Pinpoint the cell where the given text exists, returning its (X, Y) midpoint coordinate. 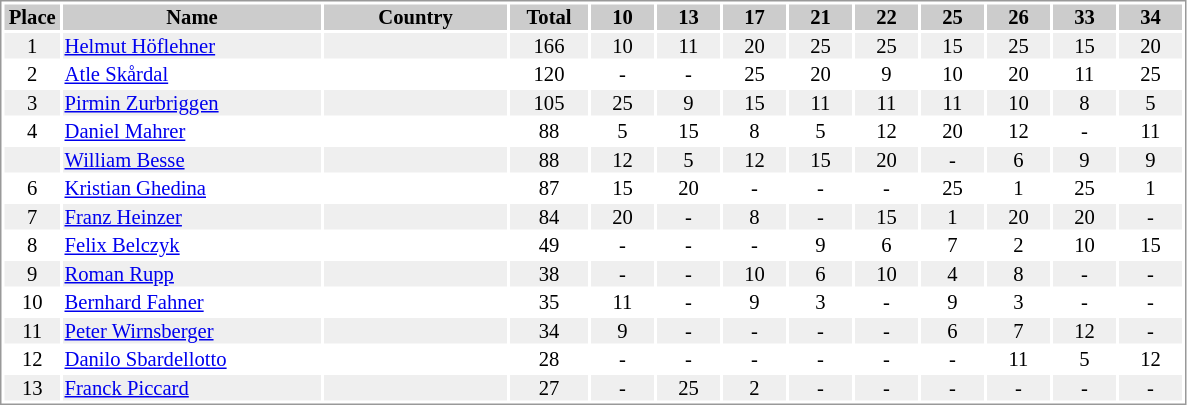
Country (416, 17)
27 (549, 388)
21 (820, 17)
Bernhard Fahner (192, 303)
28 (549, 359)
Total (549, 17)
Pirmin Zurbriggen (192, 103)
Felix Belczyk (192, 245)
17 (754, 17)
Franz Heinzer (192, 217)
William Besse (192, 160)
166 (549, 46)
Peter Wirnsberger (192, 331)
87 (549, 189)
Place (32, 17)
22 (886, 17)
Daniel Mahrer (192, 131)
26 (1018, 17)
38 (549, 274)
Atle Skårdal (192, 75)
120 (549, 75)
Danilo Sbardellotto (192, 359)
Franck Piccard (192, 388)
49 (549, 245)
Helmut Höflehner (192, 46)
84 (549, 217)
Kristian Ghedina (192, 189)
33 (1084, 17)
105 (549, 103)
Name (192, 17)
Roman Rupp (192, 274)
35 (549, 303)
